For the text-containing cell, return its midpoint in (x, y) coordinate format. 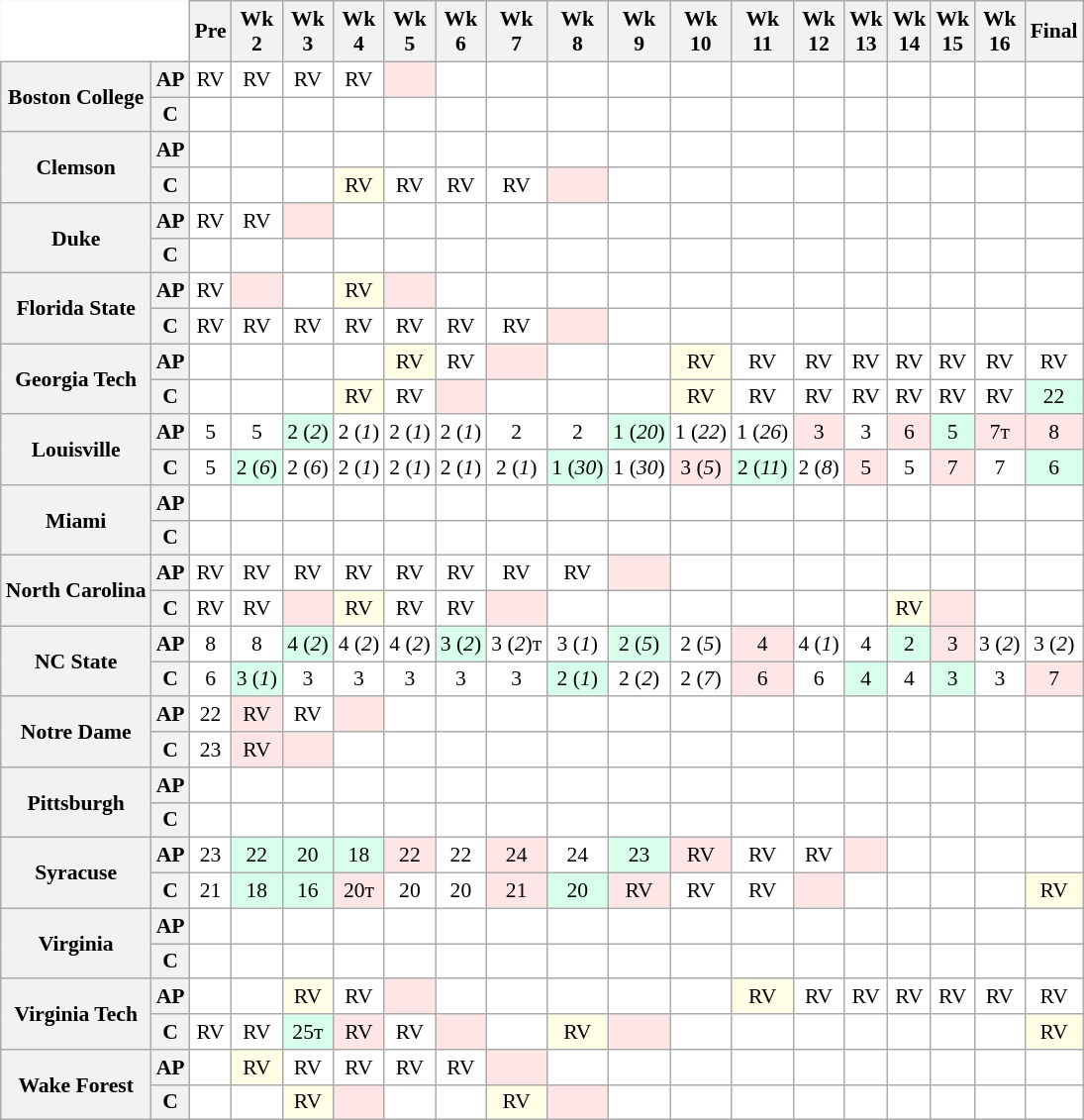
Wk15 (952, 32)
Wk11 (762, 32)
NC State (76, 662)
Wk7 (517, 32)
Virginia Tech (76, 1014)
Notre Dame (76, 733)
Boston College (76, 97)
North Carolina (76, 590)
Wk12 (819, 32)
Wk4 (359, 32)
Miami (76, 521)
Wk3 (308, 32)
Wk16 (1000, 32)
Wk5 (410, 32)
Clemson (76, 168)
Pittsburgh (76, 802)
Pre (211, 32)
25т (308, 1032)
Wk10 (701, 32)
Duke (76, 238)
Wk6 (461, 32)
Wk2 (257, 32)
1 (26) (762, 433)
Virginia (76, 943)
16 (308, 891)
Syracuse (76, 873)
Wk8 (577, 32)
2 (7) (701, 679)
Georgia Tech (76, 378)
7т (1000, 433)
4 (1) (819, 644)
2 (8) (819, 467)
Wk9 (639, 32)
20т (359, 891)
1 (20) (639, 433)
1 (22) (701, 433)
2 (11) (762, 467)
Final (1054, 32)
Wk13 (866, 32)
Wk14 (910, 32)
Louisville (76, 450)
3 (2)т (517, 644)
3 (5) (701, 467)
Wake Forest (76, 1085)
Florida State (76, 309)
